Determine the [x, y] coordinate at the center of the cell enclosing the given text.  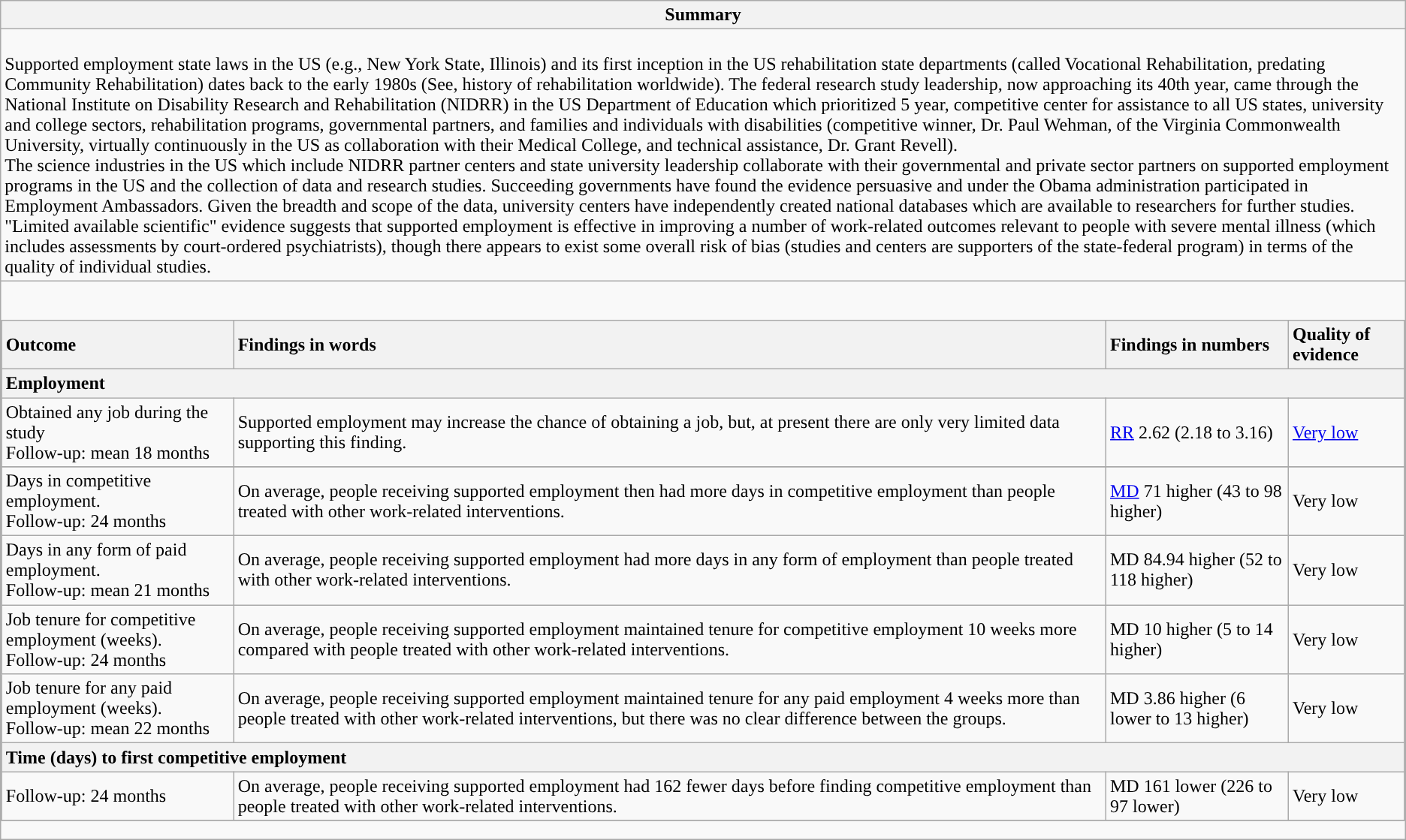
Findings in words [670, 344]
Time (days) to first competitive employment [703, 757]
MD 71 higher (43 to 98 higher) [1197, 501]
Findings in numbers [1197, 344]
Job tenure for any paid employment (weeks).Follow-up: mean 22 months [117, 709]
Days in any form of paid employment.Follow-up: mean 21 months [117, 571]
Days in competitive employment.Follow-up: 24 months [117, 501]
MD 84.94 higher (52 to 118 higher) [1197, 571]
Summary [703, 15]
Outcome [117, 344]
Employment [703, 383]
Follow-up: 24 months [117, 796]
Job tenure for competitive employment (weeks).Follow-up: 24 months [117, 640]
Quality of evidence [1346, 344]
RR 2.62 (2.18 to 3.16) [1197, 432]
MD 10 higher (5 to 14 higher) [1197, 640]
Supported employment may increase the chance of obtaining a job, but, at present there are only very limited data supporting this finding. [670, 432]
MD 161 lower (226 to 97 lower) [1197, 796]
Obtained any job during the studyFollow-up: mean 18 months [117, 432]
MD 3.86 higher (6 lower to 13 higher) [1197, 709]
On average, people receiving supported employment had more days in any form of employment than people treated with other work-related interventions. [670, 571]
